For the text-containing cell, return its midpoint in [X, Y] coordinate format. 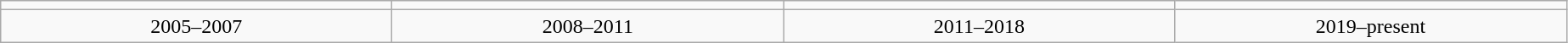
2005–2007 [197, 26]
2008–2011 [587, 26]
2011–2018 [980, 26]
2019–present [1370, 26]
